Capture the cell that displays the provided text and extract its (X, Y) central coordinate. 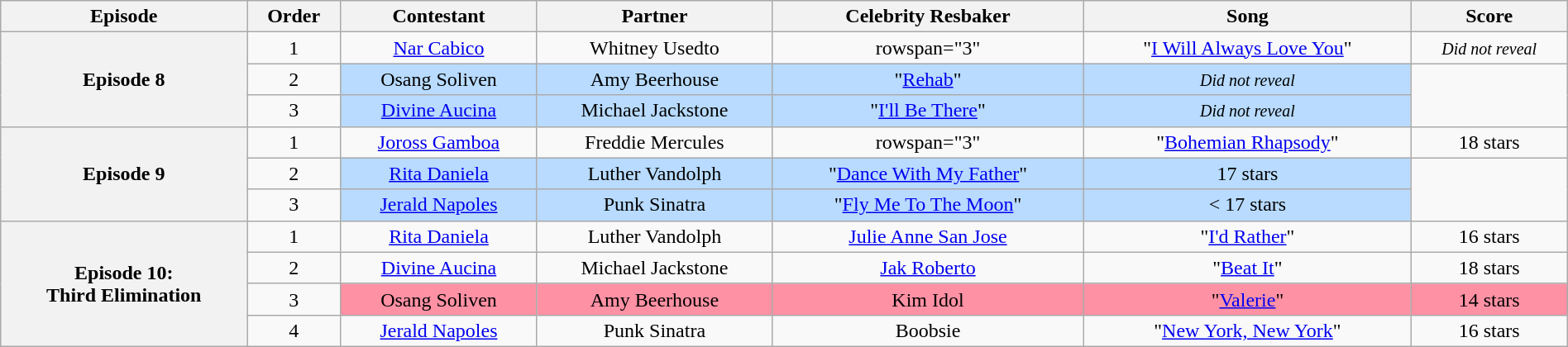
Boobsie (928, 330)
Episode 8 (124, 79)
Episode (124, 17)
Partner (654, 17)
"Fly Me To The Moon" (928, 205)
Freddie Mercules (654, 142)
Contestant (439, 17)
"I'll Be There" (928, 111)
4 (294, 330)
Kim Idol (928, 299)
"Bohemian Rhapsody" (1247, 142)
Celebrity Resbaker (928, 17)
17 stars (1247, 173)
Jak Roberto (928, 268)
"Beat It" (1247, 268)
Julie Anne San Jose (928, 236)
Song (1247, 17)
< 17 stars (1247, 205)
Episode 10:Third Elimination (124, 283)
Episode 9 (124, 173)
"Valerie" (1247, 299)
"New York, New York" (1247, 330)
"Dance With My Father" (928, 173)
"Rehab" (928, 79)
Nar Cabico (439, 48)
Joross Gamboa (439, 142)
14 stars (1489, 299)
Order (294, 17)
Whitney Usedto (654, 48)
"I Will Always Love You" (1247, 48)
"I'd Rather" (1247, 236)
Score (1489, 17)
